Pinpoint the cell where the given text exists, returning its (x, y) midpoint coordinate. 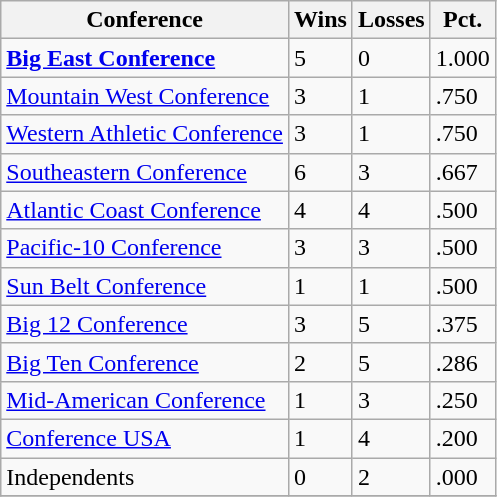
Independents (145, 477)
Atlantic Coast Conference (145, 210)
Mountain West Conference (145, 96)
.286 (462, 362)
Pacific-10 Conference (145, 248)
Western Athletic Conference (145, 134)
.200 (462, 438)
6 (320, 172)
.250 (462, 400)
Southeastern Conference (145, 172)
Big 12 Conference (145, 324)
Big East Conference (145, 58)
Pct. (462, 20)
Big Ten Conference (145, 362)
.000 (462, 477)
Losses (391, 20)
.375 (462, 324)
Mid-American Conference (145, 400)
Conference (145, 20)
Wins (320, 20)
1.000 (462, 58)
.667 (462, 172)
Sun Belt Conference (145, 286)
Conference USA (145, 438)
